Determine the (x, y) coordinate at the center of the cell enclosing the given text.  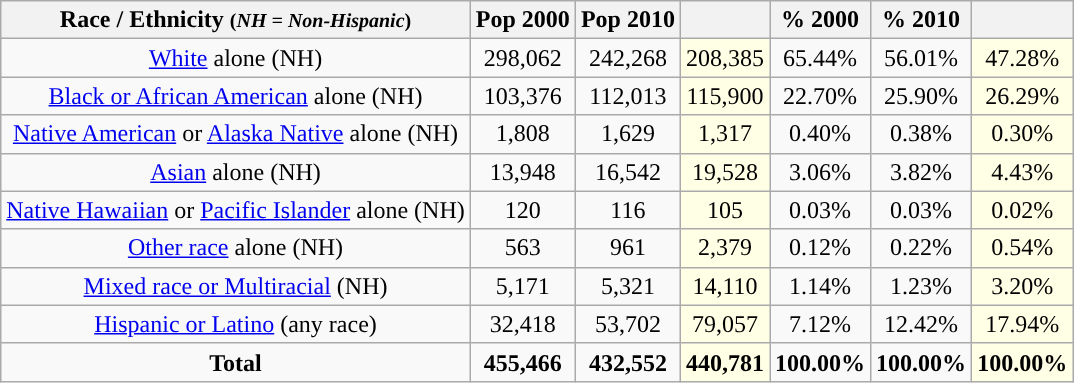
105 (724, 210)
2,379 (724, 248)
3.20% (1022, 286)
0.54% (1022, 248)
Mixed race or Multiracial (NH) (236, 286)
5,171 (522, 286)
Pop 2010 (628, 20)
22.70% (820, 96)
Race / Ethnicity (NH = Non-Hispanic) (236, 20)
0.02% (1022, 210)
25.90% (922, 96)
0.40% (820, 134)
1.23% (922, 286)
242,268 (628, 58)
32,418 (522, 324)
961 (628, 248)
0.38% (922, 134)
56.01% (922, 58)
16,542 (628, 172)
3.82% (922, 172)
120 (522, 210)
Native Hawaiian or Pacific Islander alone (NH) (236, 210)
1,808 (522, 134)
5,321 (628, 286)
0.22% (922, 248)
Asian alone (NH) (236, 172)
47.28% (1022, 58)
4.43% (1022, 172)
112,013 (628, 96)
1,629 (628, 134)
Pop 2000 (522, 20)
26.29% (1022, 96)
116 (628, 210)
53,702 (628, 324)
14,110 (724, 286)
Total (236, 362)
563 (522, 248)
19,528 (724, 172)
Native American or Alaska Native alone (NH) (236, 134)
115,900 (724, 96)
White alone (NH) (236, 58)
0.30% (1022, 134)
298,062 (522, 58)
Black or African American alone (NH) (236, 96)
% 2010 (922, 20)
1.14% (820, 286)
79,057 (724, 324)
Other race alone (NH) (236, 248)
% 2000 (820, 20)
12.42% (922, 324)
432,552 (628, 362)
7.12% (820, 324)
103,376 (522, 96)
13,948 (522, 172)
208,385 (724, 58)
65.44% (820, 58)
Hispanic or Latino (any race) (236, 324)
3.06% (820, 172)
440,781 (724, 362)
455,466 (522, 362)
1,317 (724, 134)
0.12% (820, 248)
17.94% (1022, 324)
